Return (X, Y) of the center of cell containing provided text 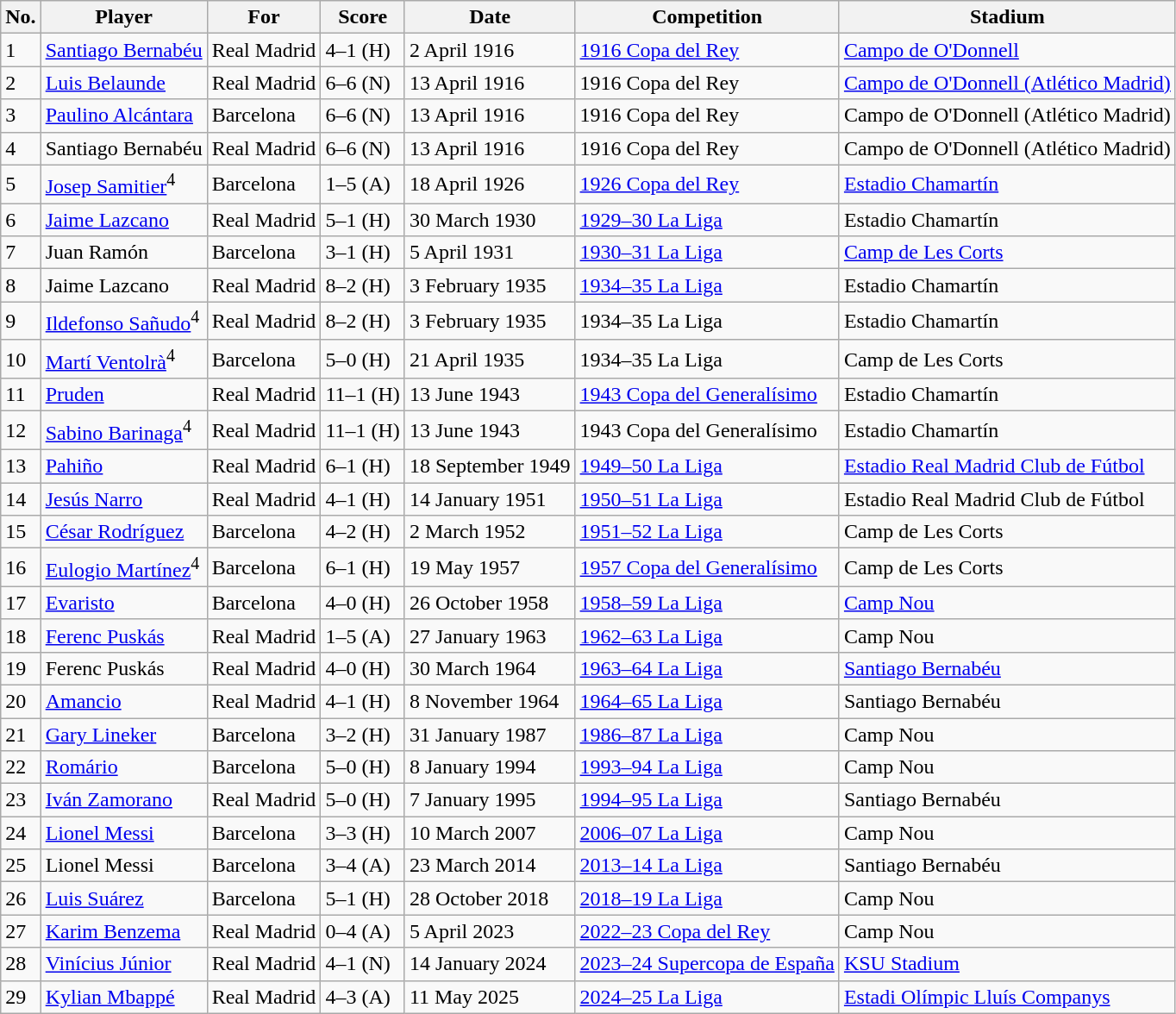
11 May 2025 (490, 997)
5 April 1931 (490, 253)
3–4 (A) (363, 866)
2 (21, 83)
6 (21, 220)
Vinícius Júnior (124, 964)
Estadi Olímpic Lluís Companys (1007, 997)
2 March 1952 (490, 532)
1929–30 La Liga (707, 220)
17 (21, 603)
Date (490, 17)
Kylian Mbappé (124, 997)
7 January 1995 (490, 800)
19 May 1957 (490, 567)
15 (21, 532)
2024–25 La Liga (707, 997)
27 January 1963 (490, 635)
4–2 (H) (363, 532)
Martí Ventolrà4 (124, 359)
25 (21, 866)
César Rodríguez (124, 532)
5 April 2023 (490, 931)
1994–95 La Liga (707, 800)
20 (21, 701)
Juan Ramón (124, 253)
26 October 1958 (490, 603)
Luis Belaunde (124, 83)
1964–65 La Liga (707, 701)
18 April 1926 (490, 185)
8 November 1964 (490, 701)
21 April 1935 (490, 359)
13 (21, 466)
2006–07 La Liga (707, 833)
Stadium (1007, 17)
18 September 1949 (490, 466)
23 (21, 800)
2018–19 La Liga (707, 898)
Gary Lineker (124, 735)
0–4 (A) (363, 931)
12 (21, 431)
Josep Samitier4 (124, 185)
24 (21, 833)
29 (21, 997)
19 (21, 668)
1993–94 La Liga (707, 767)
Sabino Barinaga4 (124, 431)
1962–63 La Liga (707, 635)
4 (21, 148)
Score (363, 17)
Player (124, 17)
1957 Copa del Generalísimo (707, 567)
16 (21, 567)
10 (21, 359)
No. (21, 17)
Campo de O'Donnell (1007, 50)
Ildefonso Sañudo4 (124, 321)
21 (21, 735)
14 January 1951 (490, 499)
9 (21, 321)
Evaristo (124, 603)
26 (21, 898)
2022–23 Copa del Rey (707, 931)
1986–87 La Liga (707, 735)
1950–51 La Liga (707, 499)
18 (21, 635)
1 (21, 50)
2 April 1916 (490, 50)
28 (21, 964)
14 January 2024 (490, 964)
3–1 (H) (363, 253)
4–3 (A) (363, 997)
Pruden (124, 395)
2013–14 La Liga (707, 866)
Iván Zamorano (124, 800)
5 (21, 185)
1958–59 La Liga (707, 603)
For (264, 17)
Pahiño (124, 466)
Amancio (124, 701)
8 January 1994 (490, 767)
11 (21, 395)
22 (21, 767)
4–1 (N) (363, 964)
KSU Stadium (1007, 964)
Eulogio Martínez4 (124, 567)
14 (21, 499)
1963–64 La Liga (707, 668)
1949–50 La Liga (707, 466)
Romário (124, 767)
3 (21, 116)
28 October 2018 (490, 898)
3–2 (H) (363, 735)
3–3 (H) (363, 833)
23 March 2014 (490, 866)
7 (21, 253)
1951–52 La Liga (707, 532)
10 March 2007 (490, 833)
Jesús Narro (124, 499)
Paulino Alcántara (124, 116)
Competition (707, 17)
Karim Benzema (124, 931)
8 (21, 285)
30 March 1930 (490, 220)
Luis Suárez (124, 898)
31 January 1987 (490, 735)
27 (21, 931)
1930–31 La Liga (707, 253)
2023–24 Supercopa de España (707, 964)
30 March 1964 (490, 668)
1926 Copa del Rey (707, 185)
